Capture the cell that displays the provided text and extract its [x, y] central coordinate. 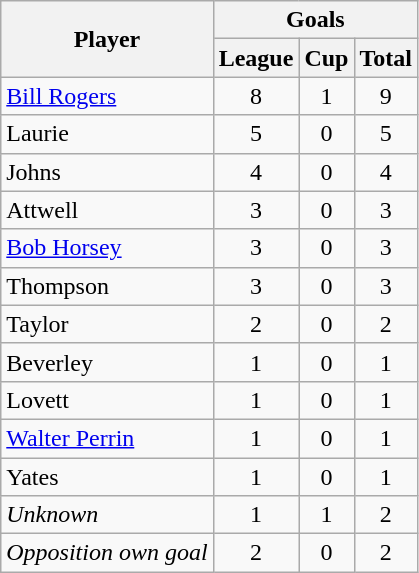
Johns [107, 172]
League [256, 58]
Bob Horsey [107, 248]
Total [386, 58]
Unknown [107, 515]
Beverley [107, 362]
Laurie [107, 134]
Bill Rogers [107, 96]
Attwell [107, 210]
9 [386, 96]
Walter Perrin [107, 438]
Opposition own goal [107, 553]
Taylor [107, 324]
Player [107, 39]
8 [256, 96]
Lovett [107, 400]
Goals [315, 20]
Cup [326, 58]
Thompson [107, 286]
Yates [107, 477]
